Identify which cell holds the provided text, then report its [x, y] central coordinate. 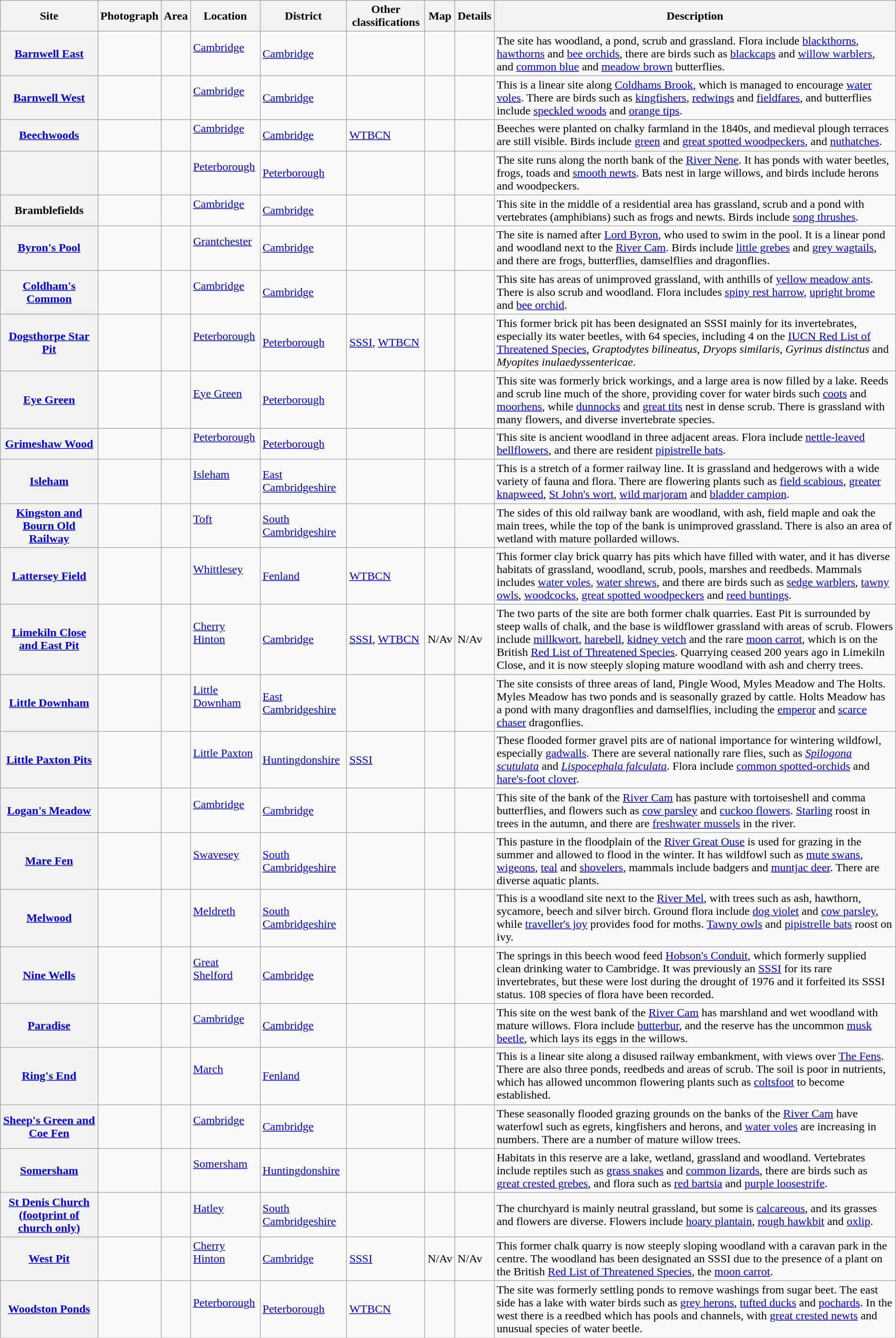
Byron's Pool [49, 248]
This site is ancient woodland in three adjacent areas. Flora include nettle-leaved bellflowers, and there are resident pipistrelle bats. [695, 443]
Woodston Ponds [49, 1309]
Bramblefields [49, 211]
Meldreth [225, 918]
Kingston and Bourn Old Railway [49, 526]
Photograph [129, 16]
Barnwell East [49, 54]
Little Paxton Pits [49, 760]
Logan's Meadow [49, 810]
Dogsthorpe Star Pit [49, 343]
Grimeshaw Wood [49, 443]
Great Shelford [225, 975]
Sheep's Green and Coe Fen [49, 1126]
Limekiln Close and East Pit [49, 640]
Little Paxton [225, 760]
Details [474, 16]
Ring's End [49, 1076]
Barnwell West [49, 98]
Area [176, 16]
District [303, 16]
Grantchester [225, 248]
Other classifications [386, 16]
Coldham's Common [49, 292]
Swavesey [225, 861]
Map [440, 16]
Melwood [49, 918]
Location [225, 16]
March [225, 1076]
Hatley [225, 1214]
Mare Fen [49, 861]
Beechwoods [49, 135]
St Denis Church (footprint of church only) [49, 1214]
Site [49, 16]
West Pit [49, 1259]
Lattersey Field [49, 576]
Description [695, 16]
Toft [225, 526]
Paradise [49, 1025]
Whittlesey [225, 576]
Nine Wells [49, 975]
